Detect which cell encompasses the target text, then output its [x, y] center coordinate. 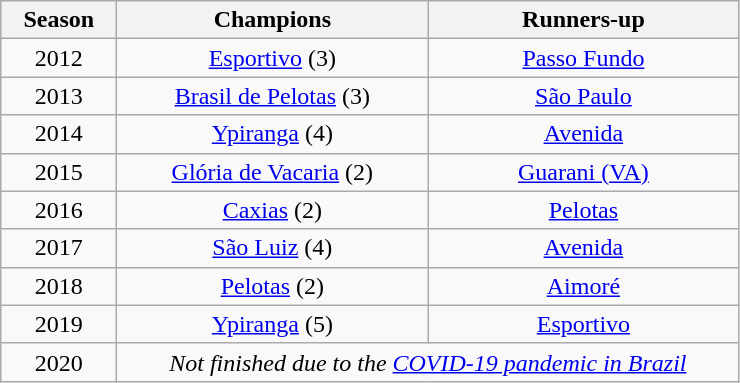
Ypiranga (4) [272, 134]
Brasil de Pelotas (3) [272, 96]
Glória de Vacaria (2) [272, 172]
Esportivo [584, 324]
Season [59, 20]
Ypiranga (5) [272, 324]
Guarani (VA) [584, 172]
Runners-up [584, 20]
Pelotas (2) [272, 286]
Not finished due to the COVID-19 pandemic in Brazil [428, 362]
2019 [59, 324]
2012 [59, 58]
2017 [59, 248]
2013 [59, 96]
2016 [59, 210]
São Luiz (4) [272, 248]
2018 [59, 286]
Caxias (2) [272, 210]
São Paulo [584, 96]
Pelotas [584, 210]
2020 [59, 362]
Passo Fundo [584, 58]
2015 [59, 172]
Champions [272, 20]
Esportivo (3) [272, 58]
2014 [59, 134]
Aimoré [584, 286]
